Capture the cell that displays the provided text and extract its (X, Y) central coordinate. 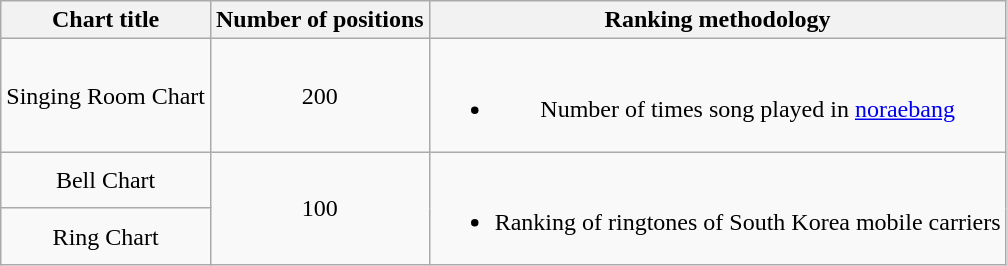
Number of times song played in noraebang (718, 96)
200 (320, 96)
100 (320, 208)
Singing Room Chart (106, 96)
Bell Chart (106, 180)
Ranking of ringtones of South Korea mobile carriers (718, 208)
Ranking methodology (718, 20)
Number of positions (320, 20)
Chart title (106, 20)
Ring Chart (106, 236)
